Scan for the cell matching the given text and deliver its [x, y] coordinate at center. 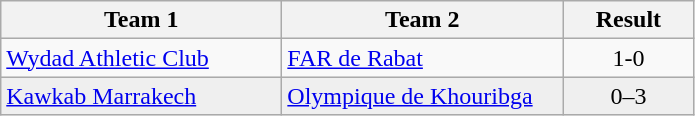
Olympique de Khouribga [422, 96]
Result [628, 20]
Team 2 [422, 20]
Kawkab Marrakech [142, 96]
FAR de Rabat [422, 58]
0–3 [628, 96]
Wydad Athletic Club [142, 58]
1-0 [628, 58]
Team 1 [142, 20]
